For the text-containing cell, return its midpoint in (x, y) coordinate format. 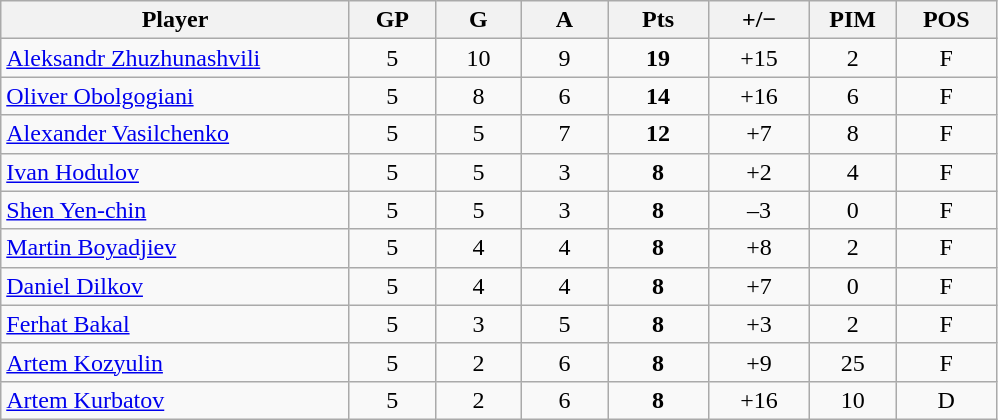
–3 (760, 210)
Oliver Obolgogiani (176, 96)
12 (658, 134)
Ivan Hodulov (176, 172)
Daniel Dilkov (176, 286)
14 (658, 96)
Ferhat Bakal (176, 324)
Artem Kurbatov (176, 400)
+8 (760, 248)
Martin Boyadjiev (176, 248)
G (478, 20)
Pts (658, 20)
PIM (853, 20)
+2 (760, 172)
+15 (760, 58)
POS (946, 20)
A (564, 20)
Player (176, 20)
Alexander Vasilchenko (176, 134)
+/− (760, 20)
Shen Yen-chin (176, 210)
9 (564, 58)
25 (853, 362)
+3 (760, 324)
Artem Kozyulin (176, 362)
GP (392, 20)
7 (564, 134)
D (946, 400)
+9 (760, 362)
Aleksandr Zhuzhunashvili (176, 58)
19 (658, 58)
